Detect which cell encompasses the target text, then output its (X, Y) center coordinate. 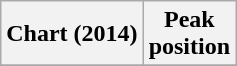
Chart (2014) (72, 34)
Peakposition (189, 34)
